For the text-containing cell, return its midpoint in (x, y) coordinate format. 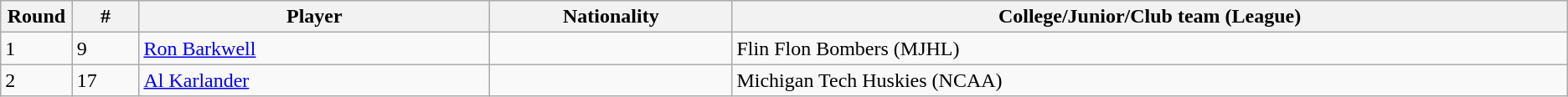
Player (315, 17)
Nationality (611, 17)
1 (37, 48)
2 (37, 80)
Ron Barkwell (315, 48)
Flin Flon Bombers (MJHL) (1149, 48)
Al Karlander (315, 80)
17 (106, 80)
# (106, 17)
9 (106, 48)
Round (37, 17)
College/Junior/Club team (League) (1149, 17)
Michigan Tech Huskies (NCAA) (1149, 80)
